Locate the cell with the specified text and output its (X, Y) center coordinate. 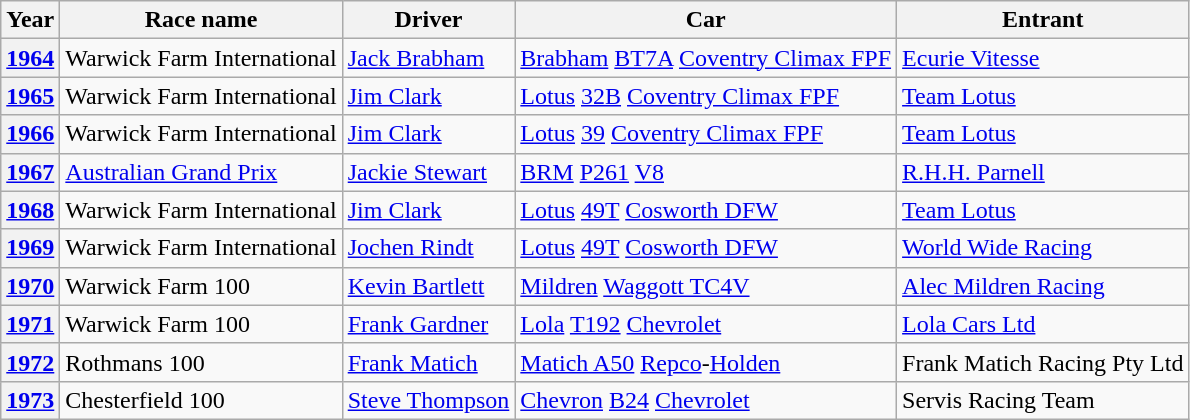
Car (706, 20)
Servis Racing Team (1043, 400)
Lola T192 Chevrolet (706, 324)
World Wide Racing (1043, 248)
Steve Thompson (428, 400)
R.H.H. Parnell (1043, 172)
Entrant (1043, 20)
Ecurie Vitesse (1043, 58)
Chevron B24 Chevrolet (706, 400)
1973 (30, 400)
BRM P261 V8 (706, 172)
Mildren Waggott TC4V (706, 286)
Driver (428, 20)
Jack Brabham (428, 58)
Rothmans 100 (201, 362)
Matich A50 Repco-Holden (706, 362)
Alec Mildren Racing (1043, 286)
Lola Cars Ltd (1043, 324)
1971 (30, 324)
1969 (30, 248)
1968 (30, 210)
1965 (30, 96)
Jackie Stewart (428, 172)
Australian Grand Prix (201, 172)
1966 (30, 134)
Frank Matich Racing Pty Ltd (1043, 362)
Lotus 32B Coventry Climax FPF (706, 96)
Chesterfield 100 (201, 400)
1970 (30, 286)
Race name (201, 20)
1967 (30, 172)
Kevin Bartlett (428, 286)
Year (30, 20)
Frank Matich (428, 362)
1972 (30, 362)
Frank Gardner (428, 324)
Brabham BT7A Coventry Climax FPF (706, 58)
1964 (30, 58)
Lotus 39 Coventry Climax FPF (706, 134)
Jochen Rindt (428, 248)
